Return (X, Y) of the center of cell containing provided text 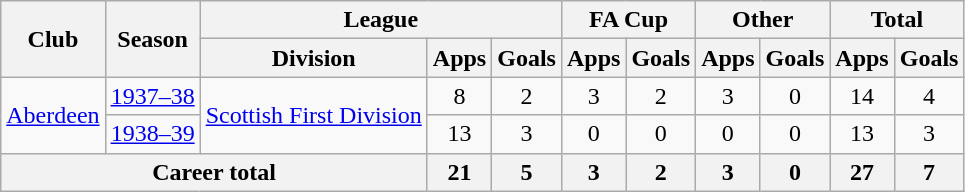
Division (314, 58)
Club (53, 39)
1938–39 (152, 134)
5 (527, 172)
Season (152, 39)
14 (862, 96)
Career total (214, 172)
Scottish First Division (314, 115)
League (380, 20)
1937–38 (152, 96)
FA Cup (628, 20)
8 (459, 96)
7 (929, 172)
Other (763, 20)
Total (897, 20)
Aberdeen (53, 115)
4 (929, 96)
21 (459, 172)
27 (862, 172)
